From the cell containing the given text, extract its center point as [X, Y] coordinate. 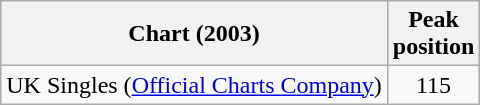
Chart (2003) [194, 34]
UK Singles (Official Charts Company) [194, 85]
Peakposition [433, 34]
115 [433, 85]
